Find where the given text appears and provide that cell's center as [X, Y] coordinate. 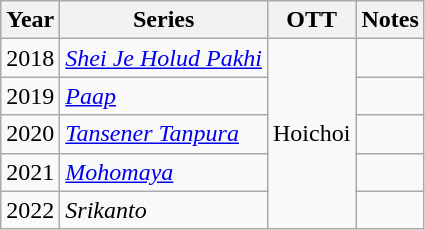
2022 [30, 210]
OTT [311, 20]
Shei Je Holud Pakhi [164, 58]
2021 [30, 172]
Year [30, 20]
2019 [30, 96]
Srikanto [164, 210]
2020 [30, 134]
Series [164, 20]
Tansener Tanpura [164, 134]
Notes [390, 20]
Mohomaya [164, 172]
Paap [164, 96]
Hoichoi [311, 134]
2018 [30, 58]
